Locate the cell with the specified text and output its (X, Y) center coordinate. 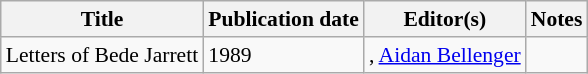
Editor(s) (445, 19)
Letters of Bede Jarrett (102, 55)
1989 (284, 55)
Title (102, 19)
Notes (557, 19)
Publication date (284, 19)
, Aidan Bellenger (445, 55)
